Identify which cell holds the provided text, then report its (X, Y) central coordinate. 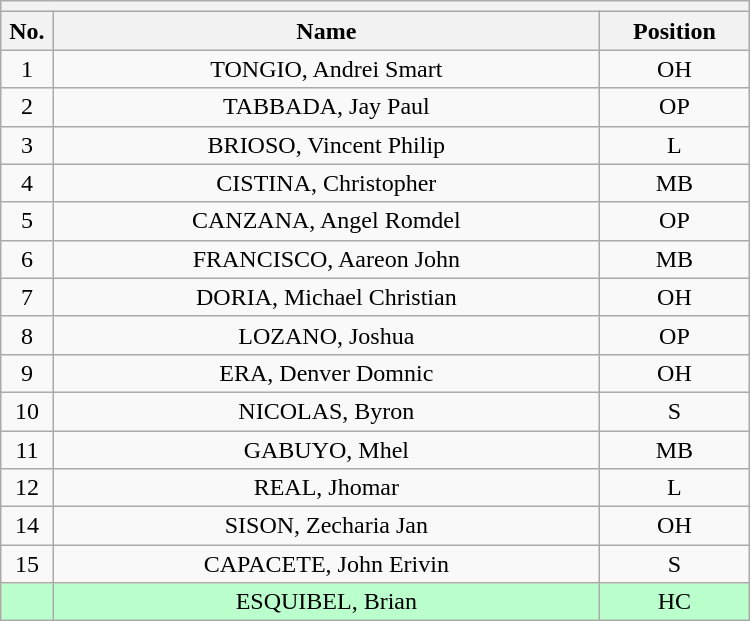
4 (27, 183)
3 (27, 145)
12 (27, 488)
Position (675, 31)
LOZANO, Joshua (326, 335)
TABBADA, Jay Paul (326, 107)
FRANCISCO, Aareon John (326, 259)
ESQUIBEL, Brian (326, 602)
2 (27, 107)
15 (27, 564)
NICOLAS, Byron (326, 411)
TONGIO, Andrei Smart (326, 69)
6 (27, 259)
11 (27, 449)
BRIOSO, Vincent Philip (326, 145)
5 (27, 221)
REAL, Jhomar (326, 488)
CAPACETE, John Erivin (326, 564)
Name (326, 31)
8 (27, 335)
1 (27, 69)
14 (27, 526)
ERA, Denver Domnic (326, 373)
HC (675, 602)
CANZANA, Angel Romdel (326, 221)
CISTINA, Christopher (326, 183)
No. (27, 31)
7 (27, 297)
GABUYO, Mhel (326, 449)
9 (27, 373)
SISON, Zecharia Jan (326, 526)
10 (27, 411)
DORIA, Michael Christian (326, 297)
